From the cell containing the given text, extract its center point as (x, y) coordinate. 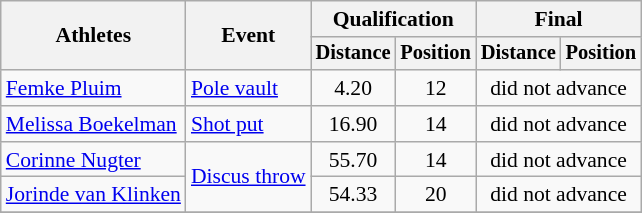
Femke Pluim (94, 88)
Athletes (94, 36)
Qualification (394, 19)
4.20 (354, 88)
54.33 (354, 195)
Event (248, 36)
Shot put (248, 124)
16.90 (354, 124)
12 (435, 88)
Melissa Boekelman (94, 124)
Pole vault (248, 88)
55.70 (354, 160)
20 (435, 195)
Final (558, 19)
Corinne Nugter (94, 160)
Jorinde van Klinken (94, 195)
Discus throw (248, 178)
